Return the (x, y) coordinate for the center point of the cell that contains the specified text.  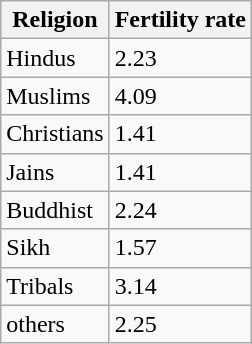
4.09 (180, 96)
others (55, 324)
Jains (55, 172)
2.25 (180, 324)
3.14 (180, 286)
Buddhist (55, 210)
1.57 (180, 248)
2.24 (180, 210)
Tribals (55, 286)
Sikh (55, 248)
Hindus (55, 58)
Religion (55, 20)
Christians (55, 134)
2.23 (180, 58)
Fertility rate (180, 20)
Muslims (55, 96)
